Determine the [X, Y] coordinate at the center of the cell enclosing the given text.  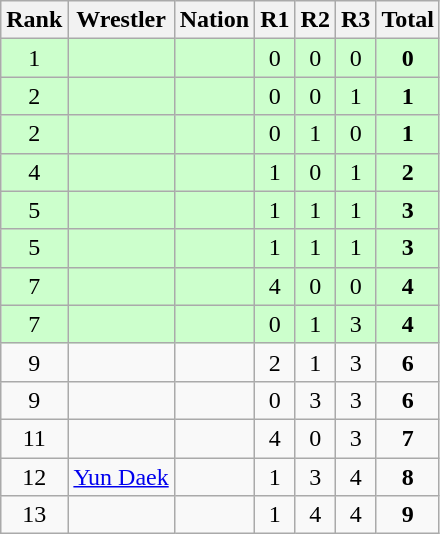
R2 [315, 20]
Wrestler [121, 20]
Yun Daek [121, 477]
13 [34, 515]
11 [34, 438]
12 [34, 477]
Rank [34, 20]
R1 [275, 20]
8 [408, 477]
Total [408, 20]
Nation [214, 20]
R3 [355, 20]
